Detect which cell encompasses the target text, then output its [X, Y] center coordinate. 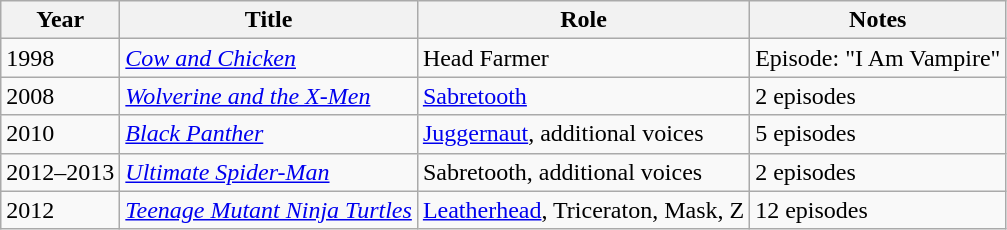
2012–2013 [60, 172]
1998 [60, 58]
Head Farmer [583, 58]
Teenage Mutant Ninja Turtles [269, 210]
Year [60, 20]
Role [583, 20]
5 episodes [878, 134]
Sabretooth, additional voices [583, 172]
Ultimate Spider-Man [269, 172]
2008 [60, 96]
Title [269, 20]
2012 [60, 210]
Sabretooth [583, 96]
Episode: "I Am Vampire" [878, 58]
12 episodes [878, 210]
2010 [60, 134]
Leatherhead, Triceraton, Mask, Z [583, 210]
Cow and Chicken [269, 58]
Notes [878, 20]
Wolverine and the X-Men [269, 96]
Juggernaut, additional voices [583, 134]
Black Panther [269, 134]
